Locate the cell with the specified text and output its [x, y] center coordinate. 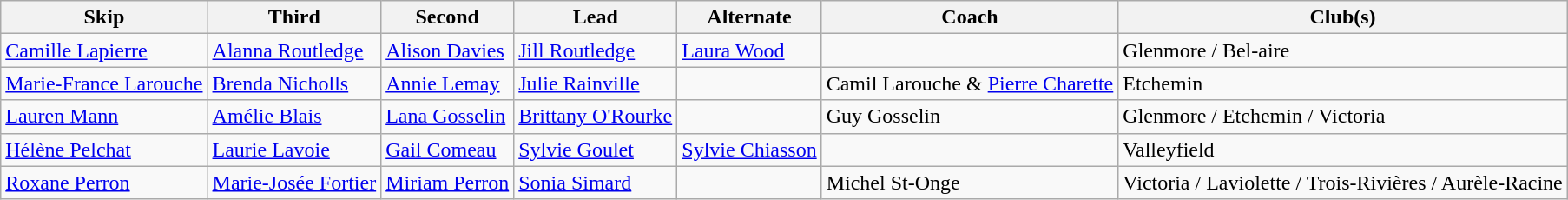
Sylvie Goulet [596, 150]
Laurie Lavoie [294, 150]
Skip [104, 17]
Club(s) [1343, 17]
Second [448, 17]
Julie Rainville [596, 83]
Gail Comeau [448, 150]
Alternate [749, 17]
Etchemin [1343, 83]
Guy Gosselin [970, 117]
Marie-France Larouche [104, 83]
Third [294, 17]
Annie Lemay [448, 83]
Hélène Pelchat [104, 150]
Miriam Perron [448, 183]
Brittany O'Rourke [596, 117]
Glenmore / Bel-aire [1343, 50]
Camil Larouche & Pierre Charette [970, 83]
Camille Lapierre [104, 50]
Coach [970, 17]
Lana Gosselin [448, 117]
Alanna Routledge [294, 50]
Marie-Josée Fortier [294, 183]
Alison Davies [448, 50]
Brenda Nicholls [294, 83]
Sonia Simard [596, 183]
Glenmore / Etchemin / Victoria [1343, 117]
Michel St-Onge [970, 183]
Lauren Mann [104, 117]
Valleyfield [1343, 150]
Jill Routledge [596, 50]
Roxane Perron [104, 183]
Amélie Blais [294, 117]
Victoria / Laviolette / Trois-Rivières / Aurèle-Racine [1343, 183]
Sylvie Chiasson [749, 150]
Laura Wood [749, 50]
Lead [596, 17]
